Find where the given text appears and provide that cell's center as [X, Y] coordinate. 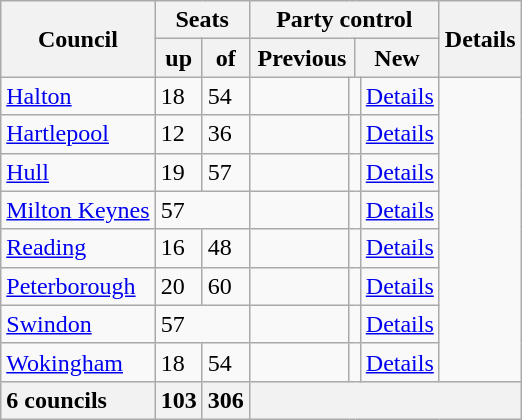
Wokingham [78, 362]
Seats [202, 20]
20 [178, 286]
Hartlepool [78, 134]
36 [226, 134]
103 [178, 400]
Previous [302, 58]
48 [226, 248]
12 [178, 134]
Swindon [78, 324]
60 [226, 286]
Halton [78, 96]
6 councils [78, 400]
Hull [78, 172]
Peterborough [78, 286]
19 [178, 172]
Reading [78, 248]
New [398, 58]
Milton Keynes [78, 210]
up [178, 58]
306 [226, 400]
Party control [344, 20]
of [226, 58]
Council [78, 39]
16 [178, 248]
